Find where the given text appears and provide that cell's center as (X, Y) coordinate. 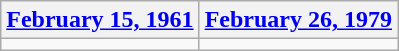
February 15, 1961 (100, 20)
February 26, 1979 (298, 20)
